Search for the cell housing the specified text and yield its [X, Y] center coordinate. 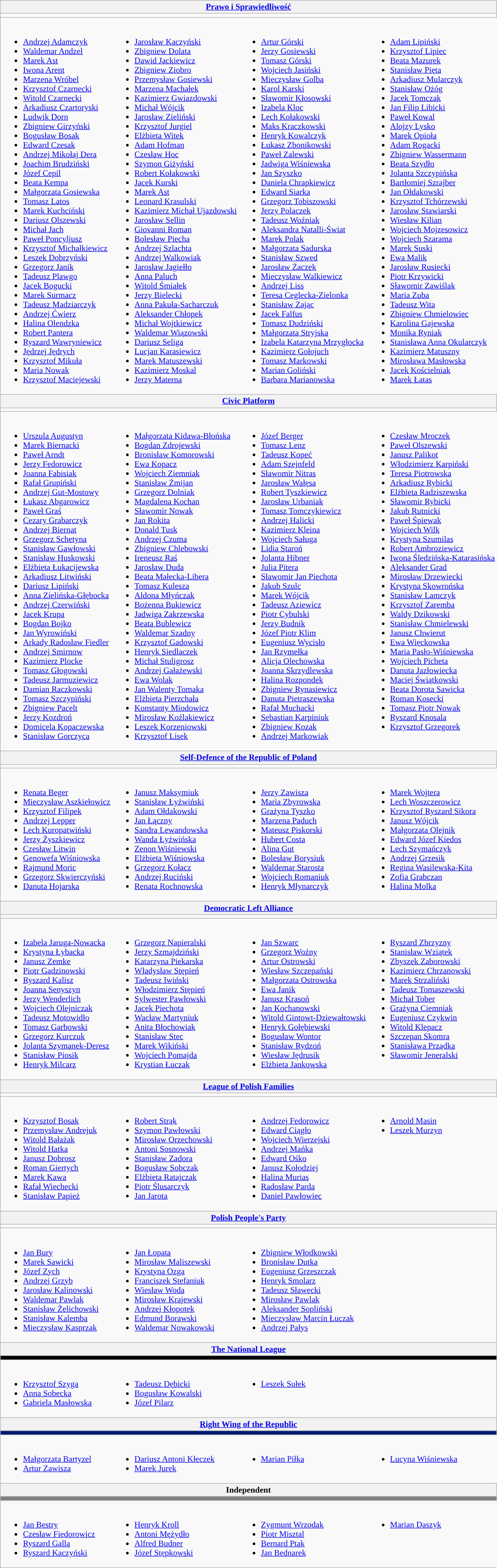
Leszek Sułek [303, 1389]
Jan BuryMarek SawickiJózef ZychAndrzej GrzybJarosław KalinowskiWaldemar PawlakStanisław ŻelichowskiStanisław KalembaMieczysław Kasprzak [56, 1285]
Independent [249, 1490]
Civic Platform [249, 401]
Jan BestryCzesław FiedorowiczRyszard GallaRyszard Kaczyński [56, 1534]
Polish People's Party [249, 1218]
Zygmunt WrzodakPiotr MisztalBernard PtakJan Bednarek [303, 1534]
Robert StrąkSzymon PawłowskiMirosław OrzechowskiAntoni SosnowskiStanisław ZadoraBogusław SobczakElżbieta RatajczakPiotr ŚlusarczykJan Jarota [175, 1154]
Tadeusz DębickiBogusław KowalskiJózef Pilarz [175, 1389]
Arnold MasinLeszek Murzyn [432, 1154]
Self-Defence of the Republic of Poland [249, 758]
Małgorzata BartyzelArtur Zawisza [56, 1459]
Henryk KrollAntoni MężydłoAlfred BudnerJózef Stępkowski [175, 1534]
Marian Daszyk [432, 1534]
The National League [249, 1349]
Andrzej FedorowiczEdward CiągłoWojciech WierzejskiAndrzej MańkaEdward OśkoJanusz KołodziejHalina MuriasRadosław PardaDaniel Pawłowiec [303, 1154]
Jan ŁopataMirosław MaliszewskiKrystyna OzgaFranciszek StefaniukWiesław WodaMirosław KrajewskiAndrzej KłopotekEdmund BorawskiWaldemar Nowakowski [175, 1285]
Prawo i Sprawiedliwość [249, 7]
Democratic Left Alliance [249, 908]
Krzysztof SzygaAnna SobeckaGabriela Masłowska [56, 1389]
Marian Piłka [303, 1459]
Krzysztof BosakPrzemysław AndrejukWitold BałażakWitold HatkaJanusz DobroszRoman GiertychMarek KawaRafał WiecheckiStanisław Papież [56, 1154]
League of Polish Families [249, 1086]
Lucyna Wiśniewska [432, 1459]
Dariusz Antoni KłeczekMarek Jurek [175, 1459]
Right Wing of the Republic [249, 1424]
